Pinpoint the cell where the given text exists, returning its (x, y) midpoint coordinate. 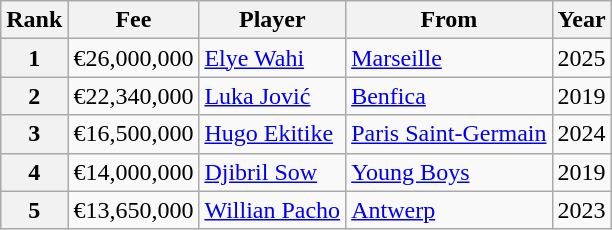
Antwerp (449, 210)
4 (34, 172)
€14,000,000 (134, 172)
2 (34, 96)
€13,650,000 (134, 210)
Marseille (449, 58)
Benfica (449, 96)
3 (34, 134)
Year (582, 20)
Player (272, 20)
2023 (582, 210)
From (449, 20)
Willian Pacho (272, 210)
1 (34, 58)
Elye Wahi (272, 58)
Young Boys (449, 172)
Rank (34, 20)
Fee (134, 20)
2025 (582, 58)
2024 (582, 134)
€22,340,000 (134, 96)
Paris Saint-Germain (449, 134)
Djibril Sow (272, 172)
€26,000,000 (134, 58)
Hugo Ekitike (272, 134)
Luka Jović (272, 96)
€16,500,000 (134, 134)
5 (34, 210)
